Find where the given text appears and provide that cell's center as (X, Y) coordinate. 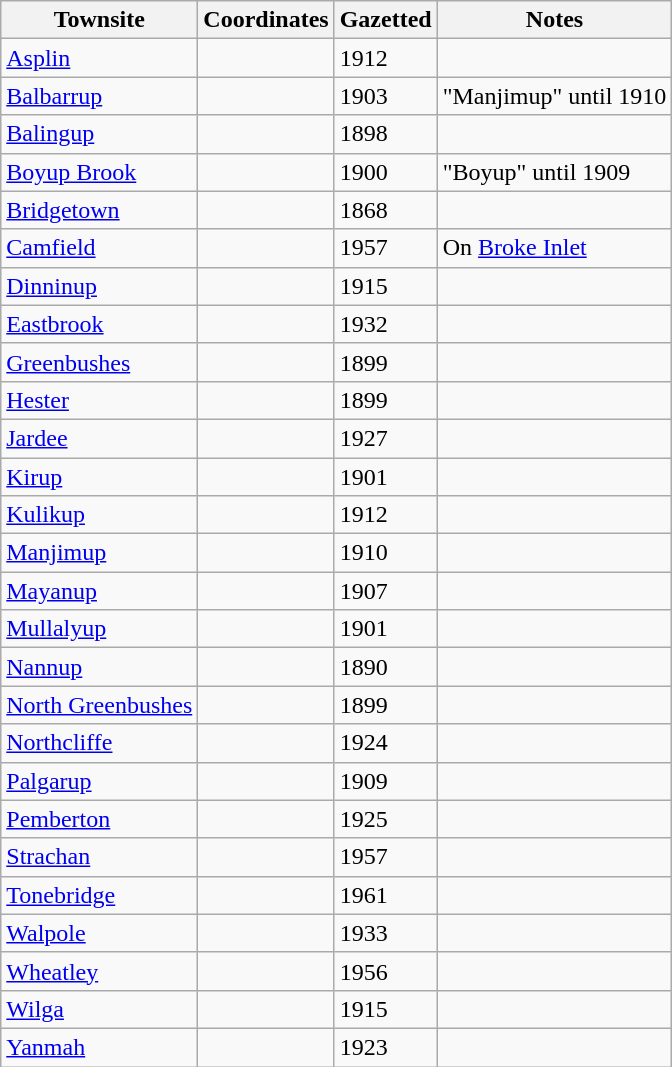
Strachan (100, 857)
1907 (386, 591)
"Boyup" until 1909 (554, 172)
1925 (386, 819)
1898 (386, 134)
Balbarrup (100, 96)
On Broke Inlet (554, 248)
Wilga (100, 1009)
Townsite (100, 20)
Asplin (100, 58)
Walpole (100, 933)
Boyup Brook (100, 172)
Wheatley (100, 971)
Mayanup (100, 591)
Camfield (100, 248)
Gazetted (386, 20)
Dinninup (100, 286)
1910 (386, 553)
1924 (386, 743)
Northcliffe (100, 743)
Coordinates (266, 20)
Manjimup (100, 553)
1890 (386, 667)
Bridgetown (100, 210)
Balingup (100, 134)
Kirup (100, 477)
Jardee (100, 438)
1961 (386, 895)
Yanmah (100, 1047)
Mullalyup (100, 629)
Palgarup (100, 781)
1933 (386, 933)
Hester (100, 400)
Tonebridge (100, 895)
Eastbrook (100, 324)
Greenbushes (100, 362)
Pemberton (100, 819)
1900 (386, 172)
Notes (554, 20)
1909 (386, 781)
"Manjimup" until 1910 (554, 96)
Kulikup (100, 515)
North Greenbushes (100, 705)
1927 (386, 438)
Nannup (100, 667)
1923 (386, 1047)
1903 (386, 96)
1956 (386, 971)
1868 (386, 210)
1932 (386, 324)
